For the text-containing cell, return its midpoint in [X, Y] coordinate format. 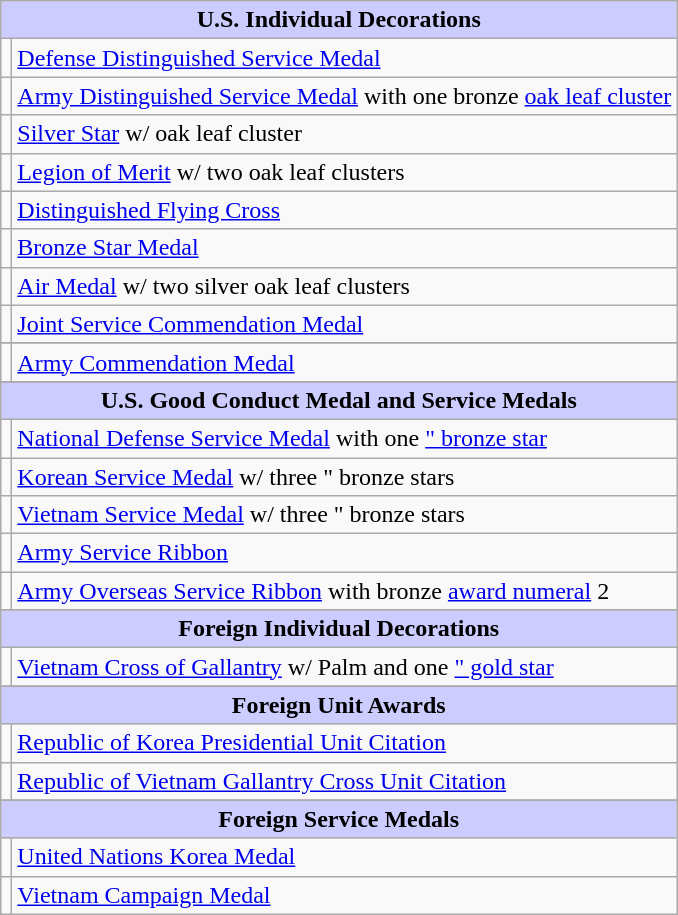
Air Medal w/ two silver oak leaf clusters [344, 286]
National Defense Service Medal with one " bronze star [344, 438]
Army Overseas Service Ribbon with bronze award numeral 2 [344, 591]
Vietnam Campaign Medal [344, 895]
Foreign Unit Awards [339, 705]
Legion of Merit w/ two oak leaf clusters [344, 172]
Bronze Star Medal [344, 248]
Army Distinguished Service Medal with one bronze oak leaf cluster [344, 96]
Defense Distinguished Service Medal [344, 58]
Silver Star w/ oak leaf cluster [344, 134]
U.S. Individual Decorations [339, 20]
Vietnam Cross of Gallantry w/ Palm and one " gold star [344, 667]
Army Commendation Medal [344, 362]
Republic of Korea Presidential Unit Citation [344, 743]
United Nations Korea Medal [344, 857]
Foreign Service Medals [339, 819]
Army Service Ribbon [344, 553]
U.S. Good Conduct Medal and Service Medals [339, 400]
Foreign Individual Decorations [339, 629]
Vietnam Service Medal w/ three " bronze stars [344, 515]
Republic of Vietnam Gallantry Cross Unit Citation [344, 781]
Joint Service Commendation Medal [344, 324]
Korean Service Medal w/ three " bronze stars [344, 477]
Distinguished Flying Cross [344, 210]
